Output the (x, y) coordinate of the center of the cell containing the given text.  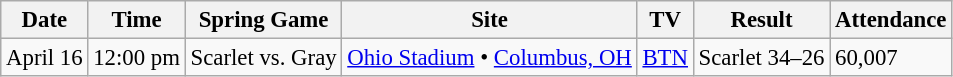
Time (136, 20)
Scarlet vs. Gray (264, 58)
Site (490, 20)
Result (761, 20)
April 16 (44, 58)
Date (44, 20)
Spring Game (264, 20)
12:00 pm (136, 58)
Scarlet 34–26 (761, 58)
BTN (665, 58)
Attendance (891, 20)
TV (665, 20)
Ohio Stadium • Columbus, OH (490, 58)
60,007 (891, 58)
